Identify which cell holds the provided text, then report its [X, Y] central coordinate. 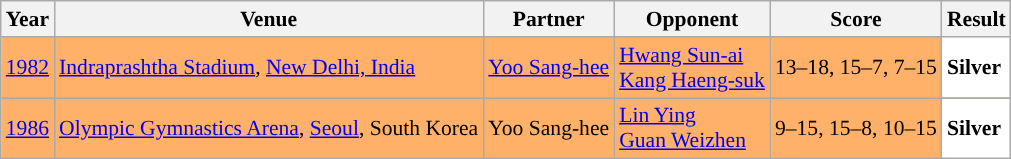
Opponent [692, 19]
Olympic Gymnastics Arena, Seoul, South Korea [268, 128]
13–18, 15–7, 7–15 [856, 68]
1986 [28, 128]
Lin Ying Guan Weizhen [692, 128]
Venue [268, 19]
Indraprashtha Stadium, New Delhi, India [268, 68]
1982 [28, 68]
9–15, 15–8, 10–15 [856, 128]
Partner [548, 19]
Year [28, 19]
Score [856, 19]
Result [976, 19]
Hwang Sun-ai Kang Haeng-suk [692, 68]
